Output the [x, y] coordinate of the center of the cell containing the given text.  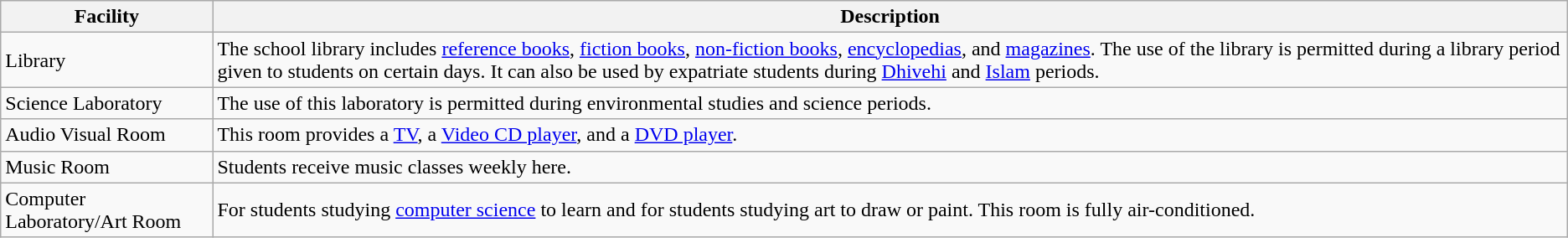
Facility [107, 17]
The use of this laboratory is permitted during environmental studies and science periods. [890, 103]
Science Laboratory [107, 103]
Computer Laboratory/Art Room [107, 210]
For students studying computer science to learn and for students studying art to draw or paint. This room is fully air-conditioned. [890, 210]
Audio Visual Room [107, 135]
Students receive music classes weekly here. [890, 167]
Music Room [107, 167]
Library [107, 60]
Description [890, 17]
This room provides a TV, a Video CD player, and a DVD player. [890, 135]
